Scan for the cell matching the given text and deliver its [x, y] coordinate at center. 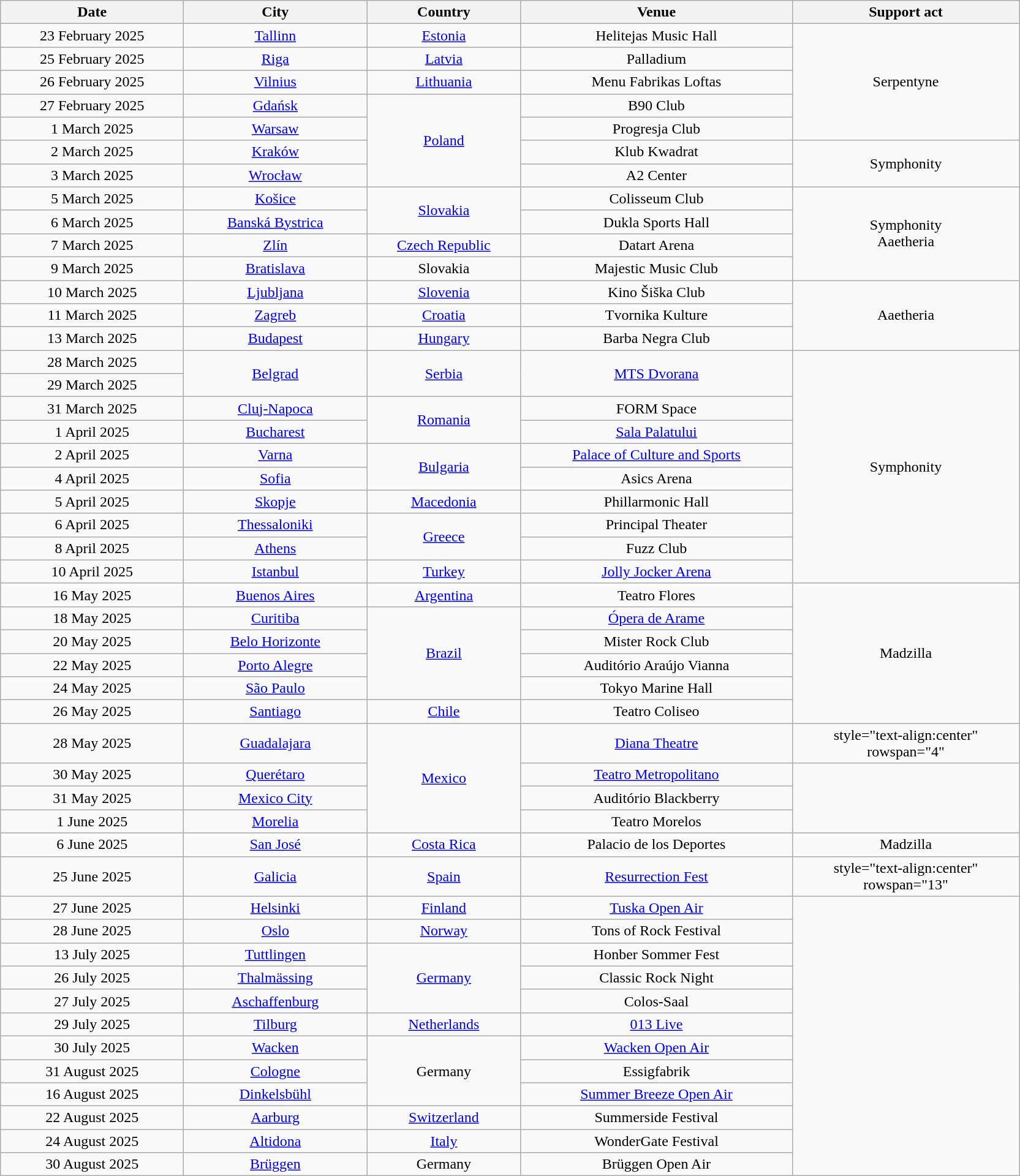
Colos-Saal [657, 1001]
Belo Horizonte [276, 641]
31 May 2025 [92, 798]
Menu Fabrikas Loftas [657, 82]
A2 Center [657, 175]
Spain [444, 876]
Istanbul [276, 571]
Barba Negra Club [657, 339]
Teatro Morelos [657, 821]
Romania [444, 420]
Belgrad [276, 374]
Budapest [276, 339]
Vilnius [276, 82]
Diana Theatre [657, 744]
5 April 2025 [92, 502]
Riga [276, 59]
Poland [444, 140]
Sala Palatului [657, 432]
Summerside Festival [657, 1118]
Serbia [444, 374]
Guadalajara [276, 744]
Latvia [444, 59]
Tokyo Marine Hall [657, 688]
Teatro Flores [657, 595]
Banská Bystrica [276, 222]
Palladium [657, 59]
Datart Arena [657, 245]
6 June 2025 [92, 845]
Tuttlingen [276, 954]
Phillarmonic Hall [657, 502]
Porto Alegre [276, 665]
Helitejas Music Hall [657, 36]
1 March 2025 [92, 129]
Support act [905, 12]
Italy [444, 1141]
Košice [276, 198]
Palace of Culture and Sports [657, 455]
Chile [444, 712]
Auditório Araújo Vianna [657, 665]
Argentina [444, 595]
Asics Arena [657, 478]
Aschaffenburg [276, 1001]
Fuzz Club [657, 548]
Querétaro [276, 775]
5 March 2025 [92, 198]
013 Live [657, 1024]
Santiago [276, 712]
4 April 2025 [92, 478]
Mexico City [276, 798]
2 April 2025 [92, 455]
Aaetheria [905, 315]
Morelia [276, 821]
MTS Dvorana [657, 374]
29 July 2025 [92, 1024]
Bulgaria [444, 467]
Serpentyne [905, 82]
22 August 2025 [92, 1118]
26 May 2025 [92, 712]
Curitiba [276, 618]
Palacio de los Deportes [657, 845]
style="text-align:center" rowspan="4" [905, 744]
Czech Republic [444, 245]
Mexico [444, 778]
Auditório Blackberry [657, 798]
27 June 2025 [92, 908]
30 May 2025 [92, 775]
Brüggen Open Air [657, 1164]
22 May 2025 [92, 665]
16 August 2025 [92, 1095]
Dukla Sports Hall [657, 222]
Zlín [276, 245]
7 March 2025 [92, 245]
26 February 2025 [92, 82]
Varna [276, 455]
28 March 2025 [92, 362]
Estonia [444, 36]
Ljubljana [276, 292]
B90 Club [657, 105]
Norway [444, 931]
style="text-align:center" rowspan="13" [905, 876]
Warsaw [276, 129]
Wacken [276, 1047]
Lithuania [444, 82]
2 March 2025 [92, 152]
Macedonia [444, 502]
18 May 2025 [92, 618]
Kraków [276, 152]
30 August 2025 [92, 1164]
Skopje [276, 502]
Tallinn [276, 36]
9 March 2025 [92, 268]
Classic Rock Night [657, 978]
24 May 2025 [92, 688]
Galicia [276, 876]
Teatro Coliseo [657, 712]
Turkey [444, 571]
Dinkelsbühl [276, 1095]
FORM Space [657, 409]
San José [276, 845]
Bratislava [276, 268]
1 June 2025 [92, 821]
Honber Sommer Fest [657, 954]
Venue [657, 12]
Wacken Open Air [657, 1047]
3 March 2025 [92, 175]
Helsinki [276, 908]
31 August 2025 [92, 1071]
Tvornika Kulture [657, 315]
Progresja Club [657, 129]
Essigfabrik [657, 1071]
Klub Kwadrat [657, 152]
10 April 2025 [92, 571]
Bucharest [276, 432]
Jolly Jocker Arena [657, 571]
Colisseum Club [657, 198]
Croatia [444, 315]
Kino Šiška Club [657, 292]
Tilburg [276, 1024]
SymphonityAaetheria [905, 233]
São Paulo [276, 688]
Sofia [276, 478]
WonderGate Festival [657, 1141]
Altidona [276, 1141]
Mister Rock Club [657, 641]
Greece [444, 537]
27 July 2025 [92, 1001]
13 July 2025 [92, 954]
Cluj-Napoca [276, 409]
Teatro Metropolitano [657, 775]
Costa Rica [444, 845]
6 April 2025 [92, 525]
Summer Breeze Open Air [657, 1095]
26 July 2025 [92, 978]
Switzerland [444, 1118]
Majestic Music Club [657, 268]
Zagreb [276, 315]
Buenos Aires [276, 595]
Thalmässing [276, 978]
Thessaloniki [276, 525]
Hungary [444, 339]
8 April 2025 [92, 548]
27 February 2025 [92, 105]
28 June 2025 [92, 931]
1 April 2025 [92, 432]
Netherlands [444, 1024]
20 May 2025 [92, 641]
Principal Theater [657, 525]
29 March 2025 [92, 385]
Aarburg [276, 1118]
Brazil [444, 653]
Tuska Open Air [657, 908]
Slovenia [444, 292]
25 February 2025 [92, 59]
Brüggen [276, 1164]
Ópera de Arame [657, 618]
23 February 2025 [92, 36]
13 March 2025 [92, 339]
Country [444, 12]
25 June 2025 [92, 876]
Finland [444, 908]
10 March 2025 [92, 292]
Date [92, 12]
6 March 2025 [92, 222]
Cologne [276, 1071]
Gdańsk [276, 105]
City [276, 12]
Resurrection Fest [657, 876]
28 May 2025 [92, 744]
Wrocław [276, 175]
30 July 2025 [92, 1047]
31 March 2025 [92, 409]
16 May 2025 [92, 595]
Oslo [276, 931]
Tons of Rock Festival [657, 931]
11 March 2025 [92, 315]
24 August 2025 [92, 1141]
Athens [276, 548]
